Locate the cell with the specified text and output its (X, Y) center coordinate. 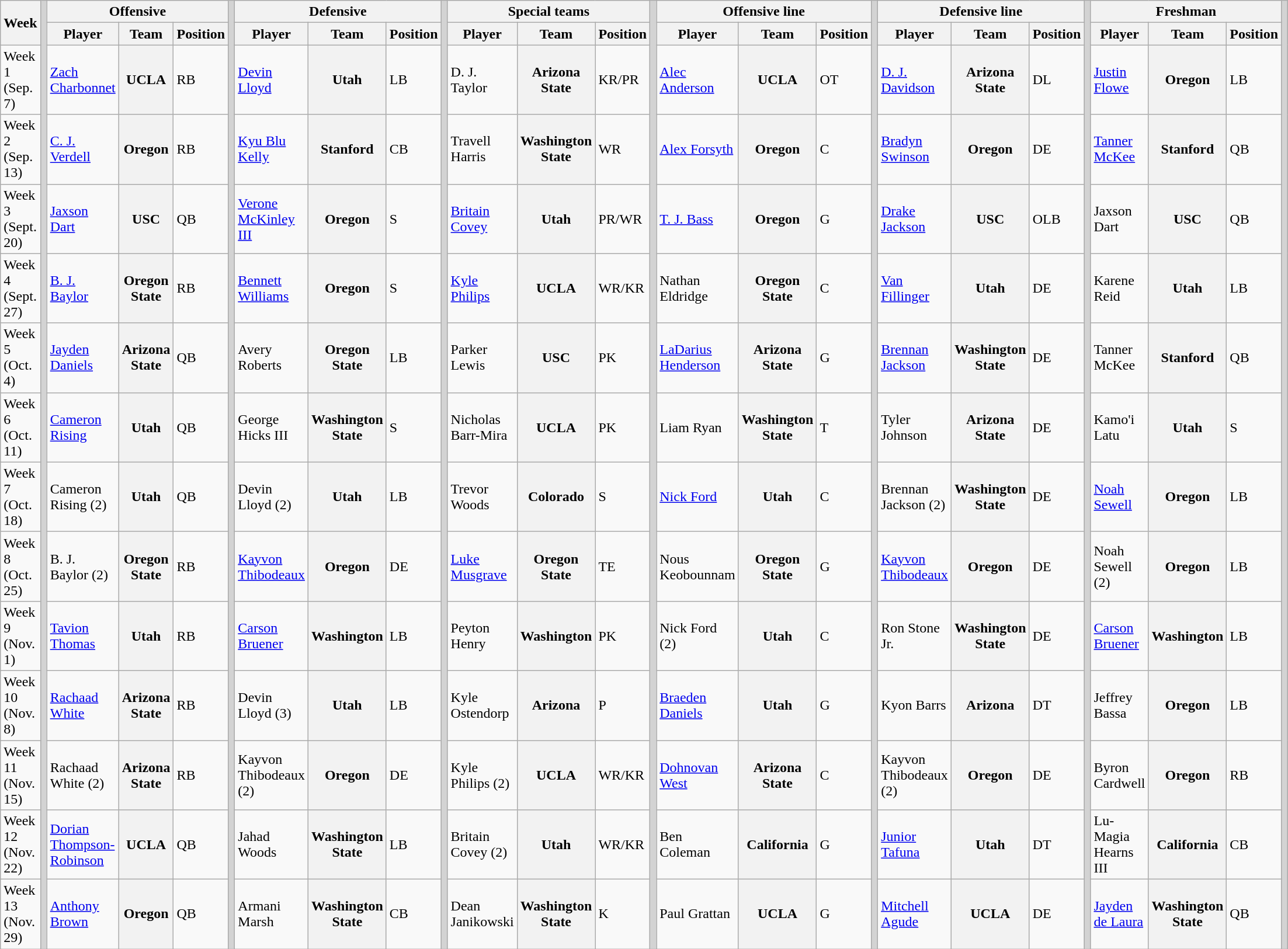
Week 11 (Nov. 15) (20, 776)
Travell Harris (482, 150)
George Hicks III (272, 427)
Noah Sewell (2) (1119, 566)
LaDarius Henderson (697, 357)
Cameron Rising (2) (83, 496)
Offensive (138, 12)
Nathan Eldridge (697, 288)
Bennett Williams (272, 288)
DL (1057, 79)
Ron Stone Jr. (915, 635)
Week 6 (Oct. 11) (20, 427)
Jayden de Laura (1119, 915)
Verone McKinley III (272, 218)
Brennan Jackson (915, 357)
D. J. Davidson (915, 79)
Kyle Philips (2) (482, 776)
Week 12 (Nov. 22) (20, 844)
Week (20, 23)
B. J. Baylor (83, 288)
Tavion Thomas (83, 635)
Kamo'i Latu (1119, 427)
Devin Lloyd (3) (272, 705)
Britain Covey (2) (482, 844)
Dorian Thompson-Robinson (83, 844)
Nicholas Barr-Mira (482, 427)
Freshman (1186, 12)
D. J. Taylor (482, 79)
Kyu Blu Kelly (272, 150)
C. J. Verdell (83, 150)
Luke Musgrave (482, 566)
T. J. Bass (697, 218)
Kyle Philips (482, 288)
Ben Coleman (697, 844)
Colorado (556, 496)
Lu-Magia Hearns III (1119, 844)
Nick Ford (2) (697, 635)
Liam Ryan (697, 427)
Van Fillinger (915, 288)
OLB (1057, 218)
Jeffrey Bassa (1119, 705)
Week 9 (Nov. 1) (20, 635)
Noah Sewell (1119, 496)
Nous Keobounnam (697, 566)
Zach Charbonnet (83, 79)
Tyler Johnson (915, 427)
Kyle Ostendorp (482, 705)
Special teams (549, 12)
Drake Jackson (915, 218)
Dohnovan West (697, 776)
Week 2 (Sep. 13) (20, 150)
K (623, 915)
Paul Grattan (697, 915)
Alec Anderson (697, 79)
Cameron Rising (83, 427)
Armani Marsh (272, 915)
Week 10 (Nov. 8) (20, 705)
Week 5 (Oct. 4) (20, 357)
Junior Tafuna (915, 844)
Offensive line (764, 12)
WR (623, 150)
Parker Lewis (482, 357)
Alex Forsyth (697, 150)
OT (844, 79)
Week 1 (Sep. 7) (20, 79)
Peyton Henry (482, 635)
Jayden Daniels (83, 357)
B. J. Baylor (2) (83, 566)
Rachaad White (83, 705)
Week 13 (Nov. 29) (20, 915)
Braeden Daniels (697, 705)
Dean Janikowski (482, 915)
KR/PR (623, 79)
Nick Ford (697, 496)
Britain Covey (482, 218)
Week 3 (Sept. 20) (20, 218)
Defensive (338, 12)
Devin Lloyd (272, 79)
Week 8 (Oct. 25) (20, 566)
Jahad Woods (272, 844)
Justin Flowe (1119, 79)
Brennan Jackson (2) (915, 496)
Anthony Brown (83, 915)
Avery Roberts (272, 357)
Mitchell Agude (915, 915)
Week 4 (Sept. 27) (20, 288)
TE (623, 566)
Rachaad White (2) (83, 776)
P (623, 705)
PR/WR (623, 218)
Byron Cardwell (1119, 776)
Bradyn Swinson (915, 150)
Kyon Barrs (915, 705)
T (844, 427)
Trevor Woods (482, 496)
Week 7 (Oct. 18) (20, 496)
Devin Lloyd (2) (272, 496)
Karene Reid (1119, 288)
Defensive line (981, 12)
